Locate the cell with the specified text and output its (x, y) center coordinate. 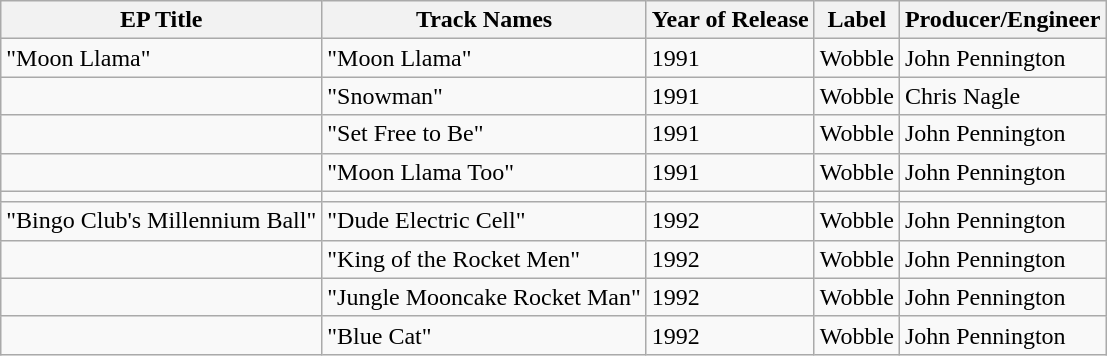
"Moon Llama Too" (484, 172)
Chris Nagle (1002, 96)
Label (856, 20)
EP Title (162, 20)
"King of the Rocket Men" (484, 259)
"Snowman" (484, 96)
Year of Release (730, 20)
Producer/Engineer (1002, 20)
"Blue Cat" (484, 335)
"Set Free to Be" (484, 134)
Track Names (484, 20)
"Bingo Club's Millennium Ball" (162, 221)
"Dude Electric Cell" (484, 221)
"Jungle Mooncake Rocket Man" (484, 297)
